Search for the cell housing the specified text and yield its (x, y) center coordinate. 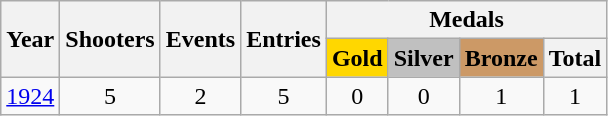
1924 (30, 96)
Medals (466, 20)
Bronze (501, 58)
Entries (284, 39)
Shooters (110, 39)
Year (30, 39)
Total (575, 58)
Gold (357, 58)
Silver (424, 58)
2 (200, 96)
Events (200, 39)
